Determine the (X, Y) coordinate at the center of the cell enclosing the given text.  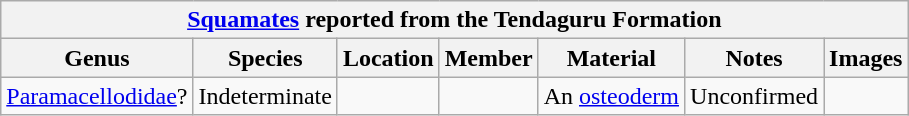
Genus (97, 58)
Material (611, 58)
Member (488, 58)
Notes (754, 58)
An osteoderm (611, 96)
Squamates reported from the Tendaguru Formation (454, 20)
Unconfirmed (754, 96)
Species (265, 58)
Indeterminate (265, 96)
Location (388, 58)
Images (866, 58)
Paramacellodidae? (97, 96)
